Identify which cell holds the provided text, then report its (x, y) central coordinate. 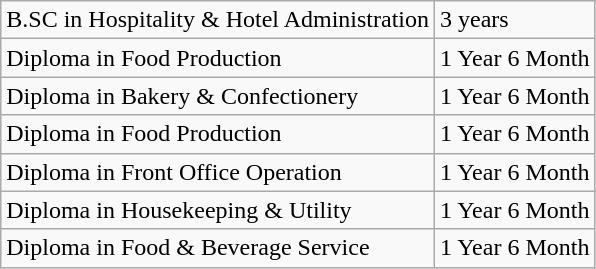
B.SC in Hospitality & Hotel Administration (218, 20)
Diploma in Food & Beverage Service (218, 248)
Diploma in Bakery & Confectionery (218, 96)
3 years (515, 20)
Diploma in Housekeeping & Utility (218, 210)
Diploma in Front Office Operation (218, 172)
